Capture the cell that displays the provided text and extract its (x, y) central coordinate. 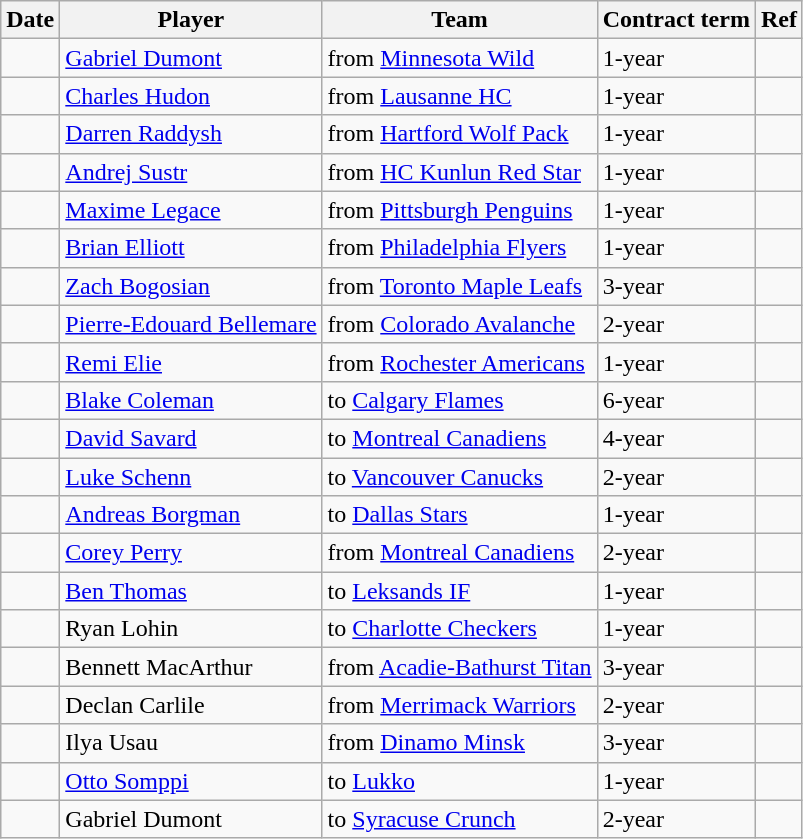
Corey Perry (191, 553)
4-year (676, 438)
Ben Thomas (191, 591)
from Toronto Maple Leafs (460, 286)
from Hartford Wolf Pack (460, 134)
Zach Bogosian (191, 286)
Andreas Borgman (191, 515)
Player (191, 20)
to Leksands IF (460, 591)
from Rochester Americans (460, 362)
to Vancouver Canucks (460, 477)
to Montreal Canadiens (460, 438)
to Calgary Flames (460, 400)
Luke Schenn (191, 477)
Team (460, 20)
from Colorado Avalanche (460, 324)
from Merrimack Warriors (460, 705)
Brian Elliott (191, 248)
Ref (778, 20)
Darren Raddysh (191, 134)
Ilya Usau (191, 743)
Ryan Lohin (191, 629)
David Savard (191, 438)
to Dallas Stars (460, 515)
from HC Kunlun Red Star (460, 172)
Date (30, 20)
Charles Hudon (191, 96)
from Dinamo Minsk (460, 743)
to Lukko (460, 781)
6-year (676, 400)
Declan Carlile (191, 705)
Contract term (676, 20)
Maxime Legace (191, 210)
Andrej Sustr (191, 172)
from Acadie-Bathurst Titan (460, 667)
Remi Elie (191, 362)
Pierre-Edouard Bellemare (191, 324)
from Lausanne HC (460, 96)
Blake Coleman (191, 400)
to Charlotte Checkers (460, 629)
Bennett MacArthur (191, 667)
Otto Somppi (191, 781)
from Philadelphia Flyers (460, 248)
to Syracuse Crunch (460, 819)
from Pittsburgh Penguins (460, 210)
from Montreal Canadiens (460, 553)
from Minnesota Wild (460, 58)
